Detect which cell encompasses the target text, then output its (X, Y) center coordinate. 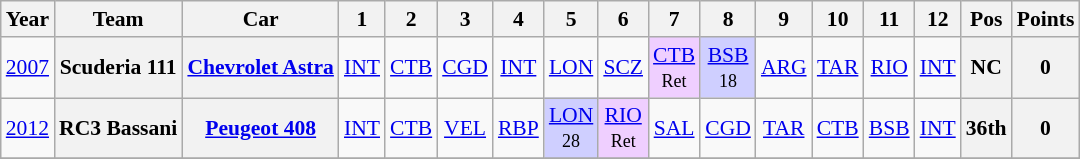
Car (260, 19)
4 (518, 19)
12 (938, 19)
RIORet (623, 128)
VEL (465, 128)
36th (986, 128)
NC (986, 68)
Scuderia 111 (118, 68)
Team (118, 19)
SCZ (623, 68)
Points (1046, 19)
1 (362, 19)
Year (28, 19)
LON28 (571, 128)
7 (674, 19)
BSB (890, 128)
2012 (28, 128)
Chevrolet Astra (260, 68)
10 (838, 19)
3 (465, 19)
CTBRet (674, 68)
SAL (674, 128)
2 (411, 19)
Pos (986, 19)
11 (890, 19)
6 (623, 19)
9 (784, 19)
RC3 Bassani (118, 128)
8 (728, 19)
RBP (518, 128)
5 (571, 19)
2007 (28, 68)
ARG (784, 68)
Peugeot 408 (260, 128)
LON (571, 68)
RIO (890, 68)
BSB18 (728, 68)
